Output the (X, Y) coordinate of the center of the cell containing the given text.  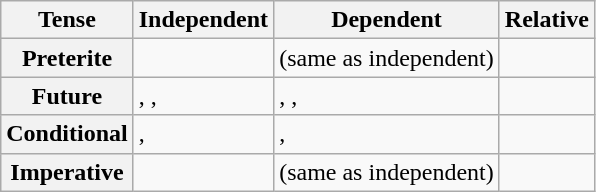
Dependent (387, 20)
Conditional (67, 134)
Future (67, 96)
Imperative (67, 172)
Relative (546, 20)
Preterite (67, 58)
Independent (203, 20)
Tense (67, 20)
